Pinpoint the cell where the given text exists, returning its (X, Y) midpoint coordinate. 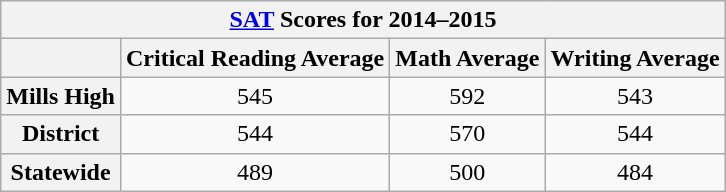
545 (254, 96)
SAT Scores for 2014–2015 (363, 20)
489 (254, 172)
Statewide (61, 172)
Mills High (61, 96)
500 (468, 172)
Critical Reading Average (254, 58)
592 (468, 96)
Math Average (468, 58)
Writing Average (635, 58)
District (61, 134)
484 (635, 172)
543 (635, 96)
570 (468, 134)
